Determine the [X, Y] coordinate at the center of the cell enclosing the given text.  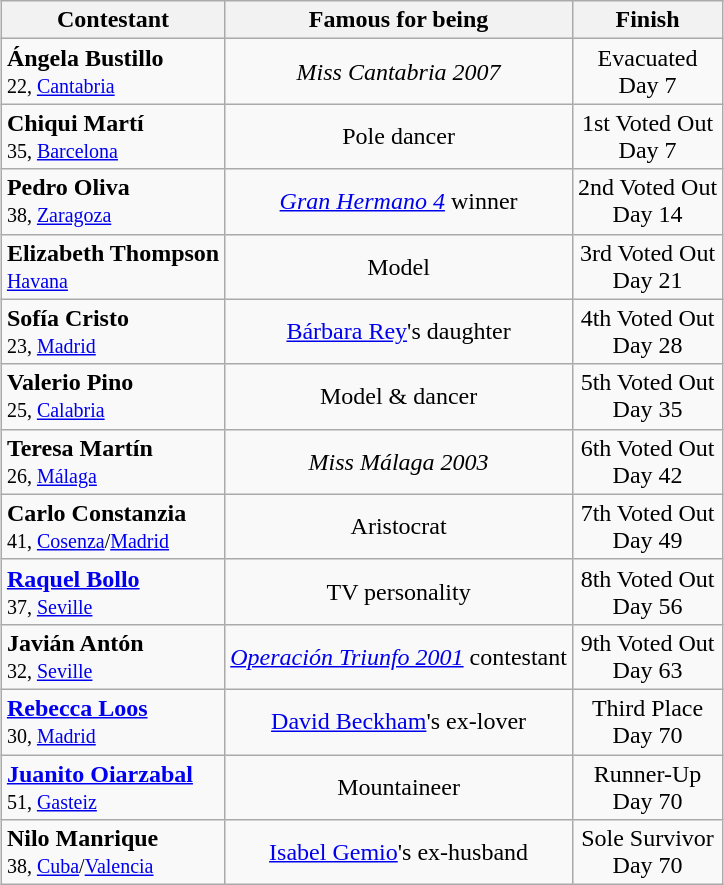
4th Voted OutDay 28 [647, 332]
Famous for being [399, 20]
Model & dancer [399, 396]
Sofía Cristo23, Madrid [112, 332]
Ángela Bustillo22, Cantabria [112, 72]
Chiqui Martí35, Barcelona [112, 136]
Operación Triunfo 2001 contestant [399, 656]
7th Voted OutDay 49 [647, 526]
Miss Málaga 2003 [399, 462]
Mountaineer [399, 786]
Pole dancer [399, 136]
Finish [647, 20]
6th Voted OutDay 42 [647, 462]
Nilo Manrique38, Cuba/Valencia [112, 852]
Teresa Martín26, Málaga [112, 462]
Juanito Oiarzabal51, Gasteiz [112, 786]
EvacuatedDay 7 [647, 72]
Elizabeth ThompsonHavana [112, 266]
5th Voted OutDay 35 [647, 396]
Miss Cantabria 2007 [399, 72]
Contestant [112, 20]
2nd Voted OutDay 14 [647, 202]
9th Voted OutDay 63 [647, 656]
Raquel Bollo37, Seville [112, 592]
David Beckham's ex-lover [399, 722]
Gran Hermano 4 winner [399, 202]
Third PlaceDay 70 [647, 722]
Aristocrat [399, 526]
Valerio Pino25, Calabria [112, 396]
Runner-UpDay 70 [647, 786]
Sole SurvivorDay 70 [647, 852]
Carlo Constanzia41, Cosenza/Madrid [112, 526]
1st Voted OutDay 7 [647, 136]
3rd Voted OutDay 21 [647, 266]
Rebecca Loos30, Madrid [112, 722]
Pedro Oliva38, Zaragoza [112, 202]
Javián Antón32, Seville [112, 656]
Model [399, 266]
TV personality [399, 592]
8th Voted OutDay 56 [647, 592]
Bárbara Rey's daughter [399, 332]
Isabel Gemio's ex-husband [399, 852]
